Locate the cell with the specified text and output its [x, y] center coordinate. 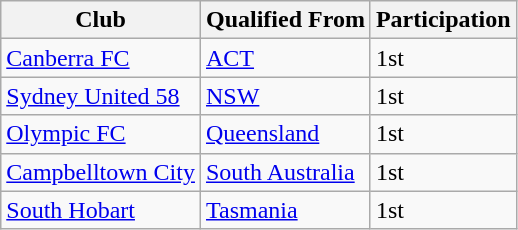
South Australia [285, 172]
South Hobart [101, 210]
Olympic FC [101, 134]
Campbelltown City [101, 172]
Participation [443, 20]
Qualified From [285, 20]
Sydney United 58 [101, 96]
ACT [285, 58]
Queensland [285, 134]
Canberra FC [101, 58]
Club [101, 20]
NSW [285, 96]
Tasmania [285, 210]
